Find where the given text appears and provide that cell's center as [X, Y] coordinate. 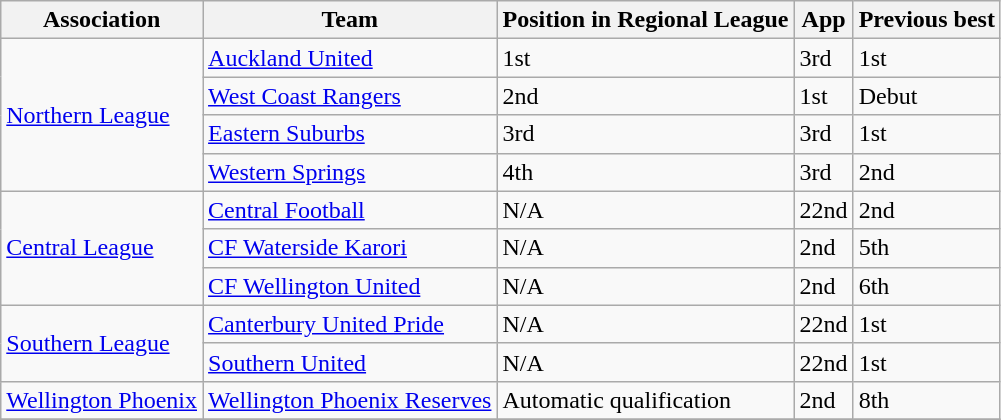
5th [926, 248]
Team [350, 20]
Association [102, 20]
Auckland United [350, 58]
Automatic qualification [646, 400]
Wellington Phoenix [102, 400]
Canterbury United Pride [350, 324]
Central League [102, 248]
Debut [926, 96]
App [824, 20]
CF Wellington United [350, 286]
West Coast Rangers [350, 96]
6th [926, 286]
Southern League [102, 343]
Western Springs [350, 172]
Southern United [350, 362]
4th [646, 172]
Northern League [102, 115]
CF Waterside Karori [350, 248]
8th [926, 400]
Position in Regional League [646, 20]
Eastern Suburbs [350, 134]
Central Football [350, 210]
Previous best [926, 20]
Wellington Phoenix Reserves [350, 400]
